Extract the (X, Y) coordinate from the center of the cell holding the provided text.  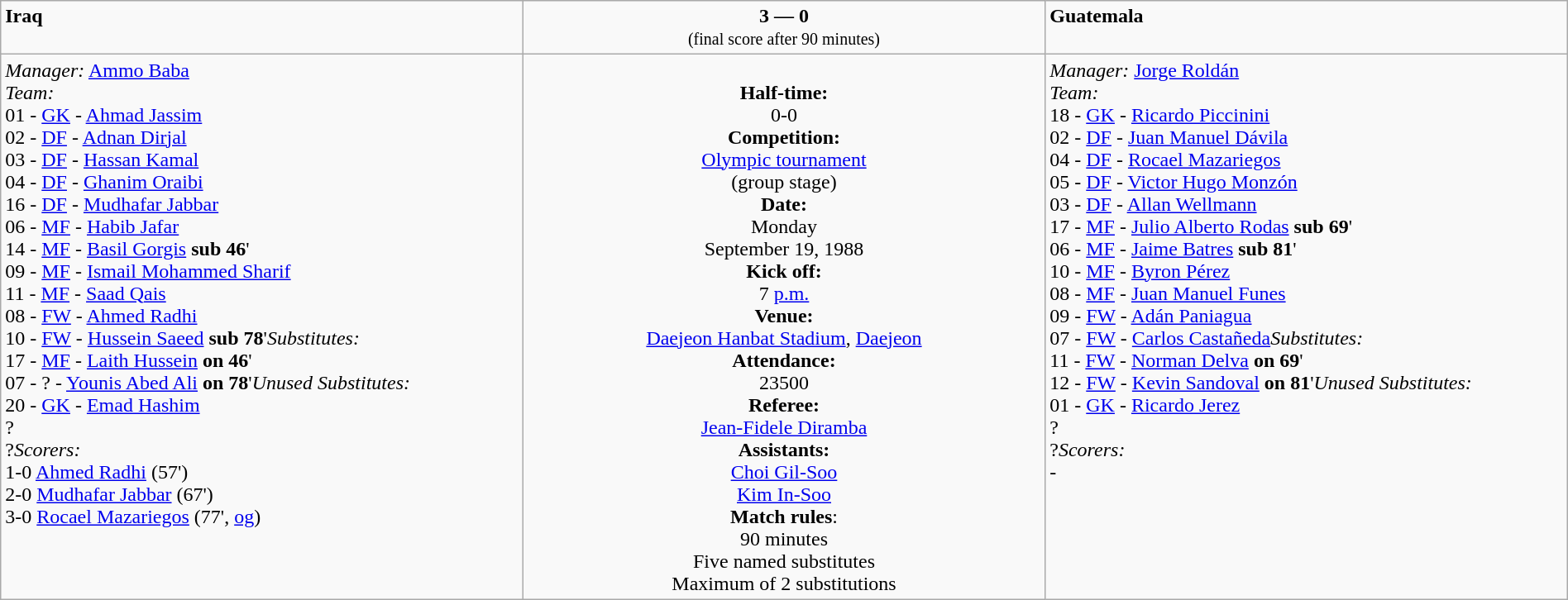
Guatemala (1307, 28)
Iraq (262, 28)
3 — 0(final score after 90 minutes) (784, 28)
